Determine the [X, Y] coordinate at the center of the cell enclosing the given text.  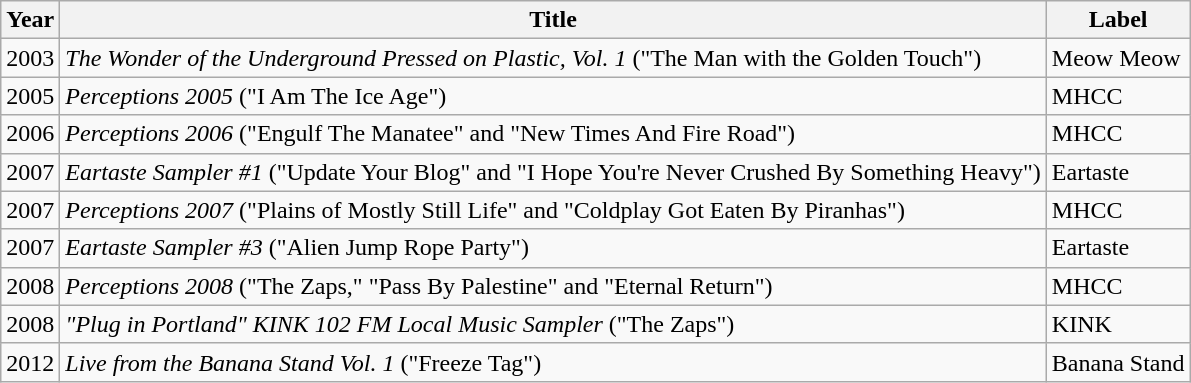
Year [30, 20]
2005 [30, 96]
Title [553, 20]
The Wonder of the Underground Pressed on Plastic, Vol. 1 ("The Man with the Golden Touch") [553, 58]
2012 [30, 362]
2006 [30, 134]
KINK [1118, 324]
"Plug in Portland" KINK 102 FM Local Music Sampler ("The Zaps") [553, 324]
2003 [30, 58]
Banana Stand [1118, 362]
Perceptions 2007 ("Plains of Mostly Still Life" and "Coldplay Got Eaten By Piranhas") [553, 210]
Eartaste Sampler #3 ("Alien Jump Rope Party") [553, 248]
Perceptions 2008 ("The Zaps," "Pass By Palestine" and "Eternal Return") [553, 286]
Perceptions 2005 ("I Am The Ice Age") [553, 96]
Live from the Banana Stand Vol. 1 ("Freeze Tag") [553, 362]
Eartaste Sampler #1 ("Update Your Blog" and "I Hope You're Never Crushed By Something Heavy") [553, 172]
Meow Meow [1118, 58]
Label [1118, 20]
Perceptions 2006 ("Engulf The Manatee" and "New Times And Fire Road") [553, 134]
